Provide the (X, Y) coordinate of the cell's center where the given text is located.  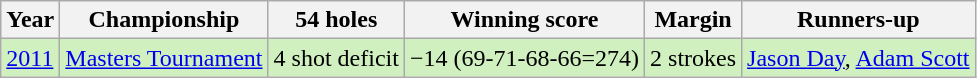
Masters Tournament (164, 58)
Winning score (524, 20)
Runners-up (859, 20)
Jason Day, Adam Scott (859, 58)
54 holes (336, 20)
Championship (164, 20)
Year (30, 20)
Margin (694, 20)
2 strokes (694, 58)
2011 (30, 58)
4 shot deficit (336, 58)
−14 (69-71-68-66=274) (524, 58)
